From the cell containing the given text, extract its center point as [X, Y] coordinate. 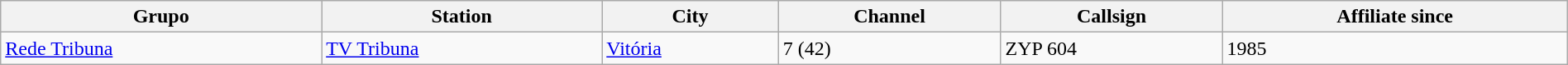
1985 [1394, 48]
7 (42) [890, 48]
ZYP 604 [1111, 48]
Channel [890, 17]
Grupo [161, 17]
Affiliate since [1394, 17]
TV Tribuna [461, 48]
City [690, 17]
Rede Tribuna [161, 48]
Callsign [1111, 17]
Station [461, 17]
Vitória [690, 48]
